Return [X, Y] of the center of cell containing provided text 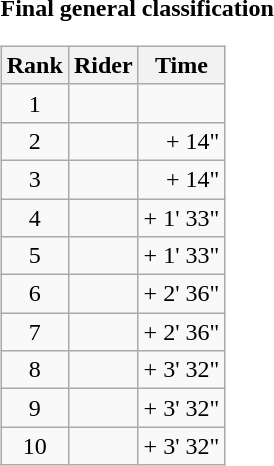
Rider [103, 65]
8 [34, 370]
4 [34, 217]
5 [34, 256]
10 [34, 446]
7 [34, 332]
Rank [34, 65]
Time [182, 65]
9 [34, 408]
1 [34, 103]
6 [34, 294]
3 [34, 179]
2 [34, 141]
